From the cell containing the given text, extract its center point as [X, Y] coordinate. 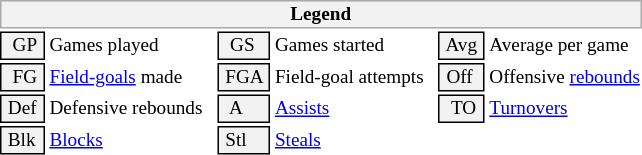
Avg [462, 46]
Def [22, 108]
Offensive rebounds [565, 77]
Field-goal attempts [354, 77]
Games played [131, 46]
Average per game [565, 46]
Off [462, 77]
Field-goals made [131, 77]
Turnovers [565, 108]
TO [462, 108]
GS [244, 46]
Steals [354, 140]
Stl [244, 140]
Defensive rebounds [131, 108]
Games started [354, 46]
FGA [244, 77]
FG [22, 77]
GP [22, 46]
Blocks [131, 140]
Blk [22, 140]
A [244, 108]
Assists [354, 108]
Legend [320, 14]
